Locate the cell with the specified text and output its (x, y) center coordinate. 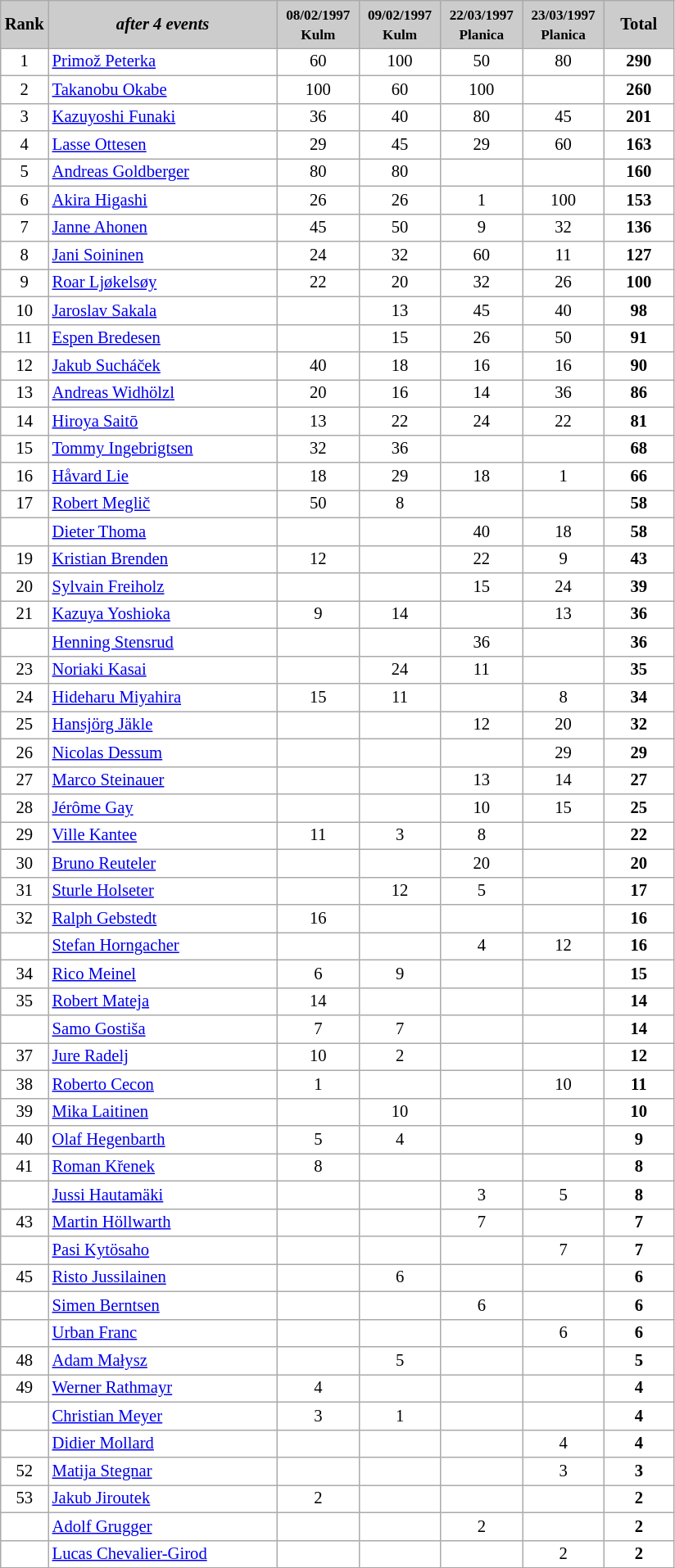
Christian Meyer (163, 1416)
22/03/1997Planica (482, 24)
Jani Soininen (163, 255)
Mika Laitinen (163, 1112)
Sylvain Freiholz (163, 587)
81 (639, 421)
136 (639, 228)
Robert Meglič (163, 504)
Adolf Grugger (163, 1526)
Risto Jussilainen (163, 1277)
Roar Ljøkelsøy (163, 282)
Urban Franc (163, 1333)
08/02/1997Kulm (318, 24)
after 4 events (163, 24)
68 (639, 449)
Simen Berntsen (163, 1305)
Lucas Chevalier-Girod (163, 1554)
Samo Gostiša (163, 1029)
Håvard Lie (163, 476)
Kristian Brenden (163, 559)
66 (639, 476)
23/03/1997Planica (564, 24)
Didier Mollard (163, 1444)
Bruno Reuteler (163, 863)
Kazuyoshi Funaki (163, 117)
Primož Peterka (163, 61)
Hiroya Saitō (163, 421)
Nicolas Dessum (163, 752)
160 (639, 172)
Total (639, 24)
Werner Rathmayr (163, 1388)
Rico Meinel (163, 974)
Janne Ahonen (163, 228)
Marco Steinauer (163, 780)
Dieter Thoma (163, 531)
Adam Małysz (163, 1360)
Jure Radelj (163, 1056)
Roman Křenek (163, 1167)
Sturle Holseter (163, 891)
Takanobu Okabe (163, 89)
Andreas Widhölzl (163, 393)
Jérôme Gay (163, 808)
48 (25, 1360)
41 (25, 1167)
Roberto Cecon (163, 1084)
38 (25, 1084)
Kazuya Yoshioka (163, 614)
Jakub Sucháček (163, 366)
31 (25, 891)
19 (25, 559)
Stefan Horngacher (163, 946)
09/02/1997Kulm (400, 24)
Andreas Goldberger (163, 172)
Henning Stensrud (163, 642)
Rank (25, 24)
290 (639, 61)
91 (639, 338)
Robert Mateja (163, 1001)
Martin Höllwarth (163, 1222)
37 (25, 1056)
Akira Higashi (163, 200)
Pasi Kytösaho (163, 1250)
Ralph Gebstedt (163, 918)
Espen Bredesen (163, 338)
Jaroslav Sakala (163, 310)
153 (639, 200)
28 (25, 808)
30 (25, 863)
Jakub Jiroutek (163, 1498)
90 (639, 366)
Matija Stegnar (163, 1471)
Hideharu Miyahira (163, 697)
Hansjörg Jäkle (163, 725)
163 (639, 145)
98 (639, 310)
Lasse Ottesen (163, 145)
201 (639, 117)
23 (25, 670)
53 (25, 1498)
52 (25, 1471)
260 (639, 89)
Noriaki Kasai (163, 670)
49 (25, 1388)
86 (639, 393)
Olaf Hegenbarth (163, 1139)
127 (639, 255)
Ville Kantee (163, 835)
Jussi Hautamäki (163, 1195)
21 (25, 614)
Tommy Ingebrigtsen (163, 449)
